Extract the (x, y) coordinate from the center of the cell holding the provided text.  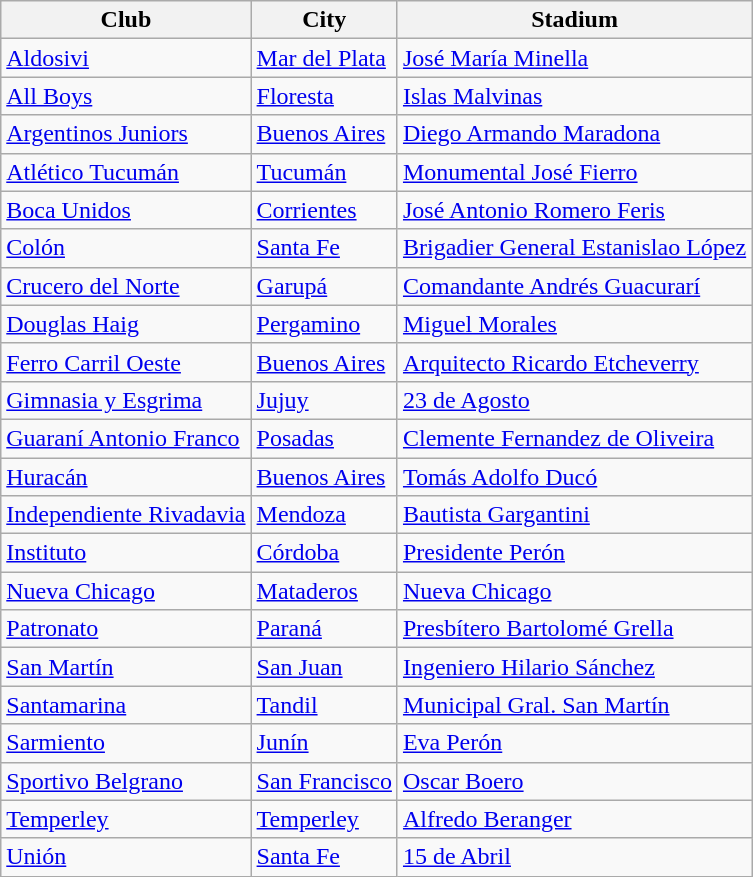
Bautista Gargantini (574, 515)
Floresta (324, 96)
Atlético Tucumán (126, 172)
Mar del Plata (324, 58)
San Juan (324, 667)
Brigadier General Estanislao López (574, 248)
José Antonio Romero Feris (574, 210)
Alfredo Beranger (574, 819)
San Martín (126, 667)
23 de Agosto (574, 400)
Garupá (324, 286)
José María Minella (574, 58)
Comandante Andrés Guacurarí (574, 286)
Miguel Morales (574, 324)
Diego Armando Maradona (574, 134)
Santamarina (126, 705)
Huracán (126, 477)
Ferro Carril Oeste (126, 362)
Sportivo Belgrano (126, 781)
Stadium (574, 20)
San Francisco (324, 781)
City (324, 20)
15 de Abril (574, 857)
Douglas Haig (126, 324)
Presbítero Bartolomé Grella (574, 629)
Mataderos (324, 591)
Posadas (324, 438)
Colón (126, 248)
Oscar Boero (574, 781)
Argentinos Juniors (126, 134)
Jujuy (324, 400)
Islas Malvinas (574, 96)
Unión (126, 857)
Eva Perón (574, 743)
Arquitecto Ricardo Etcheverry (574, 362)
Monumental José Fierro (574, 172)
Tomás Adolfo Ducó (574, 477)
Pergamino (324, 324)
Aldosivi (126, 58)
Municipal Gral. San Martín (574, 705)
Guaraní Antonio Franco (126, 438)
Boca Unidos (126, 210)
Crucero del Norte (126, 286)
Presidente Perón (574, 553)
Club (126, 20)
Clemente Fernandez de Oliveira (574, 438)
All Boys (126, 96)
Córdoba (324, 553)
Independiente Rivadavia (126, 515)
Corrientes (324, 210)
Junín (324, 743)
Ingeniero Hilario Sánchez (574, 667)
Mendoza (324, 515)
Gimnasia y Esgrima (126, 400)
Sarmiento (126, 743)
Instituto (126, 553)
Patronato (126, 629)
Paraná (324, 629)
Tandil (324, 705)
Tucumán (324, 172)
